Extract the (x, y) coordinate from the center of the cell holding the provided text.  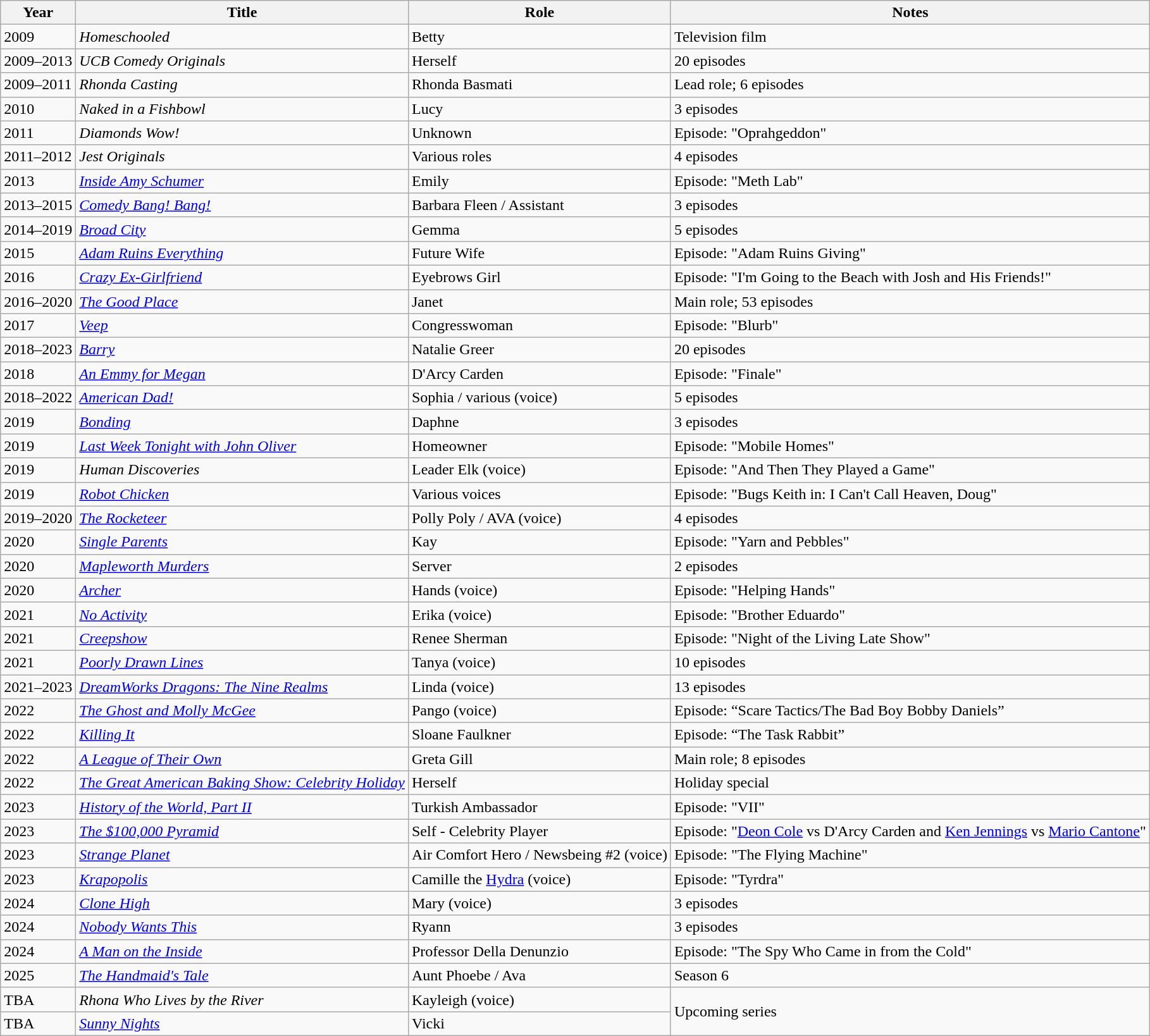
Episode: "Blurb" (910, 326)
History of the World, Part II (242, 807)
2010 (38, 109)
Crazy Ex-Girlfriend (242, 277)
Leader Elk (voice) (539, 470)
Jest Originals (242, 157)
The Great American Baking Show: Celebrity Holiday (242, 783)
Episode: “The Task Rabbit” (910, 735)
Episode: "I'm Going to the Beach with Josh and His Friends!" (910, 277)
Rhonda Basmati (539, 85)
Hands (voice) (539, 590)
2017 (38, 326)
2016 (38, 277)
Pango (voice) (539, 711)
Krapopolis (242, 879)
Robot Chicken (242, 494)
Air Comfort Hero / Newsbeing #2 (voice) (539, 855)
Human Discoveries (242, 470)
Server (539, 566)
Aunt Phoebe / Ava (539, 975)
Episode: "Oprahgeddon" (910, 133)
2009 (38, 37)
Episode: "Night of the Living Late Show" (910, 638)
Lucy (539, 109)
Episode: "Tyrdra" (910, 879)
Episode: "Yarn and Pebbles" (910, 542)
Veep (242, 326)
Unknown (539, 133)
Future Wife (539, 253)
2011 (38, 133)
An Emmy for Megan (242, 374)
Main role; 8 episodes (910, 759)
Episode: “Scare Tactics/The Bad Boy Bobby Daniels” (910, 711)
Naked in a Fishbowl (242, 109)
13 episodes (910, 686)
A League of Their Own (242, 759)
Diamonds Wow! (242, 133)
Broad City (242, 229)
Eyebrows Girl (539, 277)
Episode: "Adam Ruins Giving" (910, 253)
Bonding (242, 422)
Linda (voice) (539, 686)
Turkish Ambassador (539, 807)
Episode: "The Flying Machine" (910, 855)
Episode: "Meth Lab" (910, 181)
Episode: "The Spy Who Came in from the Cold" (910, 951)
2013–2015 (38, 205)
Adam Ruins Everything (242, 253)
Natalie Greer (539, 350)
Role (539, 13)
Janet (539, 302)
Title (242, 13)
Notes (910, 13)
The Ghost and Molly McGee (242, 711)
Polly Poly / AVA (voice) (539, 518)
Homeschooled (242, 37)
Clone High (242, 903)
Nobody Wants This (242, 927)
Poorly Drawn Lines (242, 662)
The Rocketeer (242, 518)
Self - Celebrity Player (539, 831)
Episode: "Mobile Homes" (910, 446)
Renee Sherman (539, 638)
Episode: "Brother Eduardo" (910, 614)
Rhona Who Lives by the River (242, 999)
Camille the Hydra (voice) (539, 879)
2021–2023 (38, 686)
2018–2023 (38, 350)
Rhonda Casting (242, 85)
2018 (38, 374)
2014–2019 (38, 229)
Sunny Nights (242, 1023)
Kay (539, 542)
Kayleigh (voice) (539, 999)
Daphne (539, 422)
Professor Della Denunzio (539, 951)
Betty (539, 37)
The $100,000 Pyramid (242, 831)
Episode: "Deon Cole vs D'Arcy Carden and Ken Jennings vs Mario Cantone" (910, 831)
2018–2022 (38, 398)
Comedy Bang! Bang! (242, 205)
Episode: "VII" (910, 807)
2011–2012 (38, 157)
Episode: "And Then They Played a Game" (910, 470)
Mapleworth Murders (242, 566)
A Man on the Inside (242, 951)
American Dad! (242, 398)
DreamWorks Dragons: The Nine Realms (242, 686)
Emily (539, 181)
Strange Planet (242, 855)
Homeowner (539, 446)
Various voices (539, 494)
Sloane Faulkner (539, 735)
Episode: "Finale" (910, 374)
Holiday special (910, 783)
The Good Place (242, 302)
Barbara Fleen / Assistant (539, 205)
Vicki (539, 1023)
2019–2020 (38, 518)
2009–2013 (38, 61)
Ryann (539, 927)
Mary (voice) (539, 903)
Year (38, 13)
Killing It (242, 735)
Inside Amy Schumer (242, 181)
UCB Comedy Originals (242, 61)
2016–2020 (38, 302)
2009–2011 (38, 85)
Episode: "Helping Hands" (910, 590)
Creepshow (242, 638)
2025 (38, 975)
Congresswoman (539, 326)
Gemma (539, 229)
Sophia / various (voice) (539, 398)
Season 6 (910, 975)
2013 (38, 181)
Various roles (539, 157)
D'Arcy Carden (539, 374)
Last Week Tonight with John Oliver (242, 446)
Single Parents (242, 542)
No Activity (242, 614)
Television film (910, 37)
Barry (242, 350)
Archer (242, 590)
Lead role; 6 episodes (910, 85)
Main role; 53 episodes (910, 302)
The Handmaid's Tale (242, 975)
10 episodes (910, 662)
Erika (voice) (539, 614)
2 episodes (910, 566)
Upcoming series (910, 1011)
Episode: "Bugs Keith in: I Can't Call Heaven, Doug" (910, 494)
2015 (38, 253)
Tanya (voice) (539, 662)
Greta Gill (539, 759)
